Find where the given text appears and provide that cell's center as [X, Y] coordinate. 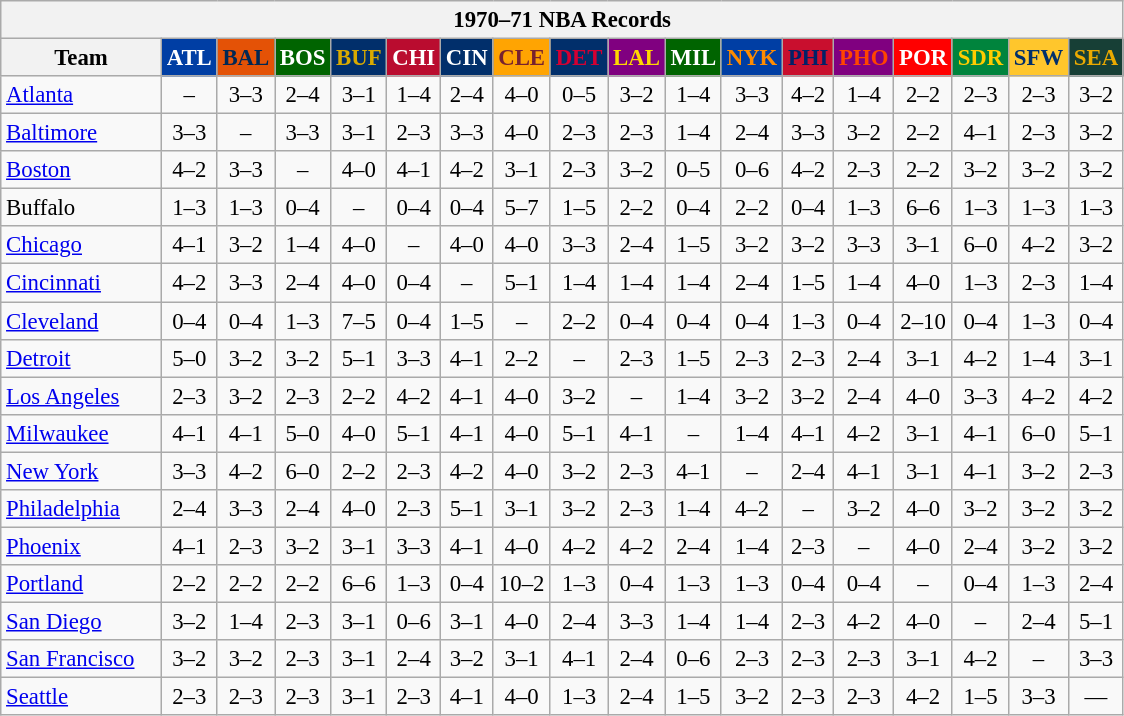
Seattle [82, 697]
LAL [636, 58]
CLE [522, 58]
Cleveland [82, 321]
— [1096, 697]
Milwaukee [82, 433]
POR [924, 58]
ATL [189, 58]
CHI [414, 58]
5–7 [522, 208]
Detroit [82, 358]
7–5 [359, 321]
San Diego [82, 621]
PHI [808, 58]
BUF [359, 58]
SFW [1039, 58]
San Francisco [82, 659]
Buffalo [82, 208]
NYK [752, 58]
Atlanta [82, 95]
Team [82, 58]
CIN [467, 58]
BOS [303, 58]
Cincinnati [82, 283]
1970–71 NBA Records [562, 20]
Phoenix [82, 546]
Portland [82, 584]
New York [82, 471]
2–10 [924, 321]
SEA [1096, 58]
DET [578, 58]
PHO [864, 58]
Los Angeles [82, 396]
Boston [82, 170]
SDR [980, 58]
Chicago [82, 245]
Philadelphia [82, 509]
10–2 [522, 584]
Baltimore [82, 133]
BAL [246, 58]
MIL [693, 58]
